Pinpoint the cell where the given text exists, returning its (x, y) midpoint coordinate. 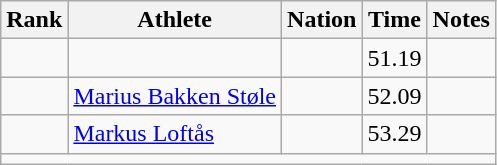
53.29 (394, 134)
Markus Loftås (175, 134)
51.19 (394, 58)
Time (394, 20)
Nation (322, 20)
Athlete (175, 20)
52.09 (394, 96)
Marius Bakken Støle (175, 96)
Rank (34, 20)
Notes (461, 20)
